Search for the cell housing the specified text and yield its (X, Y) center coordinate. 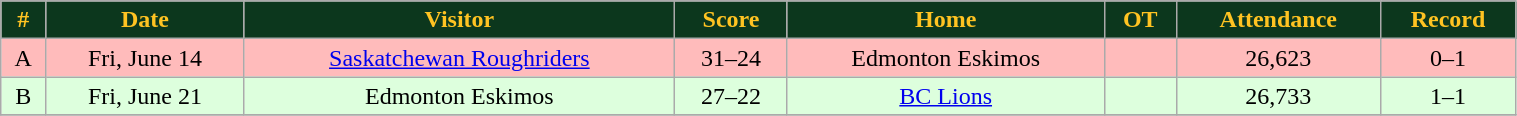
1–1 (1448, 96)
31–24 (732, 58)
Score (732, 20)
0–1 (1448, 58)
Visitor (460, 20)
Fri, June 14 (145, 58)
Date (145, 20)
B (24, 96)
BC Lions (946, 96)
Home (946, 20)
A (24, 58)
Saskatchewan Roughriders (460, 58)
# (24, 20)
26,733 (1279, 96)
27–22 (732, 96)
OT (1140, 20)
26,623 (1279, 58)
Fri, June 21 (145, 96)
Record (1448, 20)
Attendance (1279, 20)
